Provide the [X, Y] coordinate of the cell's center where the given text is located.  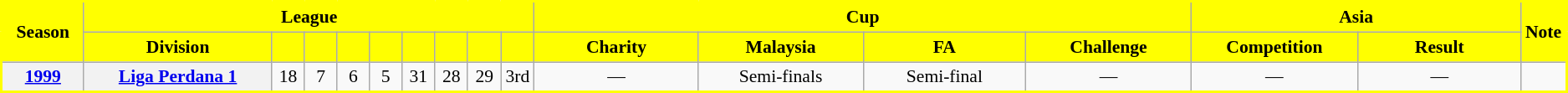
5 [386, 77]
Semi-final [945, 77]
31 [418, 77]
Malaysia [781, 47]
18 [288, 77]
1999 [43, 77]
7 [321, 77]
Semi-finals [781, 77]
3rd [518, 77]
6 [353, 77]
Challenge [1109, 47]
28 [452, 77]
FA [945, 47]
Competition [1274, 47]
League [309, 17]
Cup [863, 17]
Division [177, 47]
Note [1544, 32]
Charity [616, 47]
Result [1440, 47]
Season [43, 32]
Asia [1356, 17]
Liga Perdana 1 [177, 77]
29 [483, 77]
